For the text-containing cell, return its midpoint in [x, y] coordinate format. 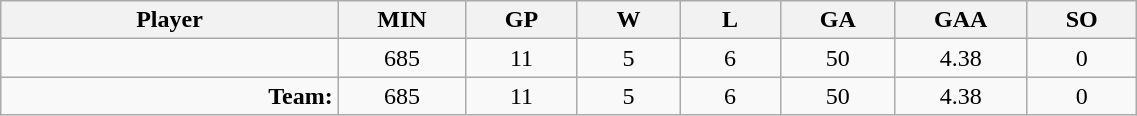
GP [522, 20]
W [628, 20]
L [730, 20]
GAA [961, 20]
GA [838, 20]
Player [170, 20]
MIN [402, 20]
SO [1081, 20]
Team: [170, 96]
